Locate the cell with the specified text and output its [x, y] center coordinate. 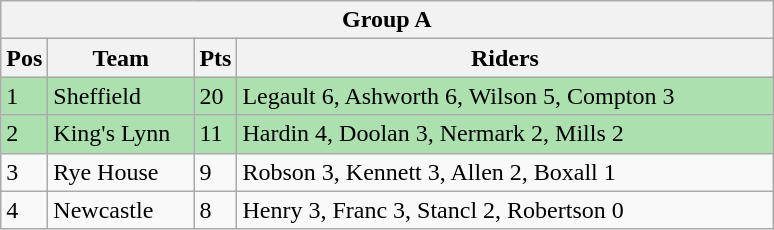
Group A [387, 20]
Newcastle [121, 210]
Riders [505, 58]
Pos [24, 58]
Hardin 4, Doolan 3, Nermark 2, Mills 2 [505, 134]
Pts [216, 58]
Legault 6, Ashworth 6, Wilson 5, Compton 3 [505, 96]
Rye House [121, 172]
20 [216, 96]
Sheffield [121, 96]
11 [216, 134]
8 [216, 210]
King's Lynn [121, 134]
2 [24, 134]
Robson 3, Kennett 3, Allen 2, Boxall 1 [505, 172]
Henry 3, Franc 3, Stancl 2, Robertson 0 [505, 210]
1 [24, 96]
9 [216, 172]
4 [24, 210]
3 [24, 172]
Team [121, 58]
